Find where the given text appears and provide that cell's center as [x, y] coordinate. 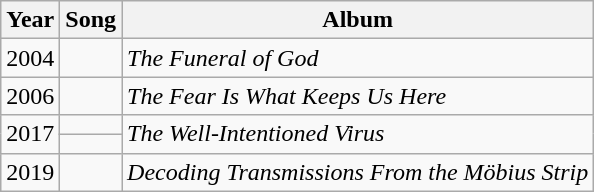
2006 [30, 96]
2019 [30, 172]
2017 [30, 134]
Year [30, 20]
Decoding Transmissions From the Möbius Strip [358, 172]
2004 [30, 58]
Song [91, 20]
The Well-Intentioned Virus [358, 134]
The Fear Is What Keeps Us Here [358, 96]
The Funeral of God [358, 58]
Album [358, 20]
